Scan for the cell matching the given text and deliver its [x, y] coordinate at center. 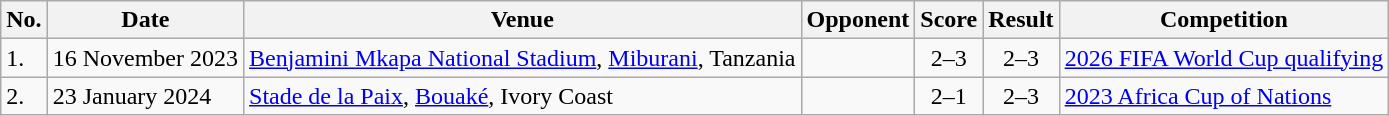
23 January 2024 [145, 96]
Opponent [858, 20]
1. [24, 58]
Venue [522, 20]
No. [24, 20]
2023 Africa Cup of Nations [1224, 96]
Result [1021, 20]
16 November 2023 [145, 58]
2. [24, 96]
Competition [1224, 20]
2026 FIFA World Cup qualifying [1224, 58]
2–1 [949, 96]
Score [949, 20]
Stade de la Paix, Bouaké, Ivory Coast [522, 96]
Benjamini Mkapa National Stadium, Miburani, Tanzania [522, 58]
Date [145, 20]
